Return (X, Y) of the center of cell containing provided text 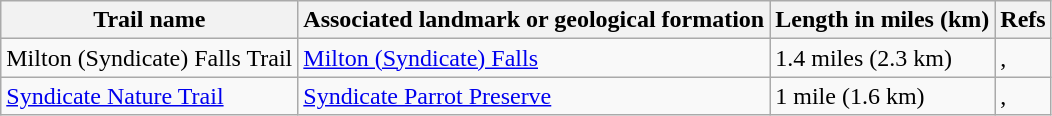
Milton (Syndicate) Falls Trail (150, 58)
1.4 miles (2.3 km) (882, 58)
Refs (1023, 20)
Syndicate Parrot Preserve (534, 96)
1 mile (1.6 km) (882, 96)
Milton (Syndicate) Falls (534, 58)
Associated landmark or geological formation (534, 20)
Syndicate Nature Trail (150, 96)
Length in miles (km) (882, 20)
Trail name (150, 20)
